Extract the (x, y) coordinate from the center of the cell holding the provided text.  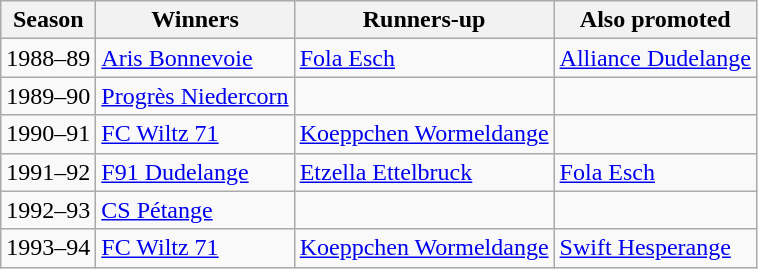
Swift Hesperange (655, 248)
Progrès Niedercorn (195, 96)
Winners (195, 20)
1988–89 (48, 58)
Runners-up (424, 20)
F91 Dudelange (195, 172)
CS Pétange (195, 210)
1989–90 (48, 96)
Also promoted (655, 20)
1990–91 (48, 134)
Season (48, 20)
1991–92 (48, 172)
Alliance Dudelange (655, 58)
1992–93 (48, 210)
Aris Bonnevoie (195, 58)
1993–94 (48, 248)
Etzella Ettelbruck (424, 172)
